Search for the cell housing the specified text and yield its [x, y] center coordinate. 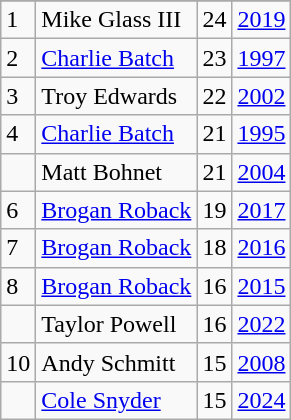
3 [18, 96]
2008 [262, 362]
24 [214, 20]
10 [18, 362]
18 [214, 248]
Mike Glass III [116, 20]
8 [18, 286]
Matt Bohnet [116, 172]
2 [18, 58]
7 [18, 248]
2015 [262, 286]
2002 [262, 96]
1995 [262, 134]
1 [18, 20]
Taylor Powell [116, 324]
2004 [262, 172]
2017 [262, 210]
2019 [262, 20]
Troy Edwards [116, 96]
2024 [262, 400]
6 [18, 210]
Andy Schmitt [116, 362]
4 [18, 134]
19 [214, 210]
23 [214, 58]
22 [214, 96]
1997 [262, 58]
2022 [262, 324]
2016 [262, 248]
Cole Snyder [116, 400]
